Pinpoint the cell where the given text exists, returning its [X, Y] midpoint coordinate. 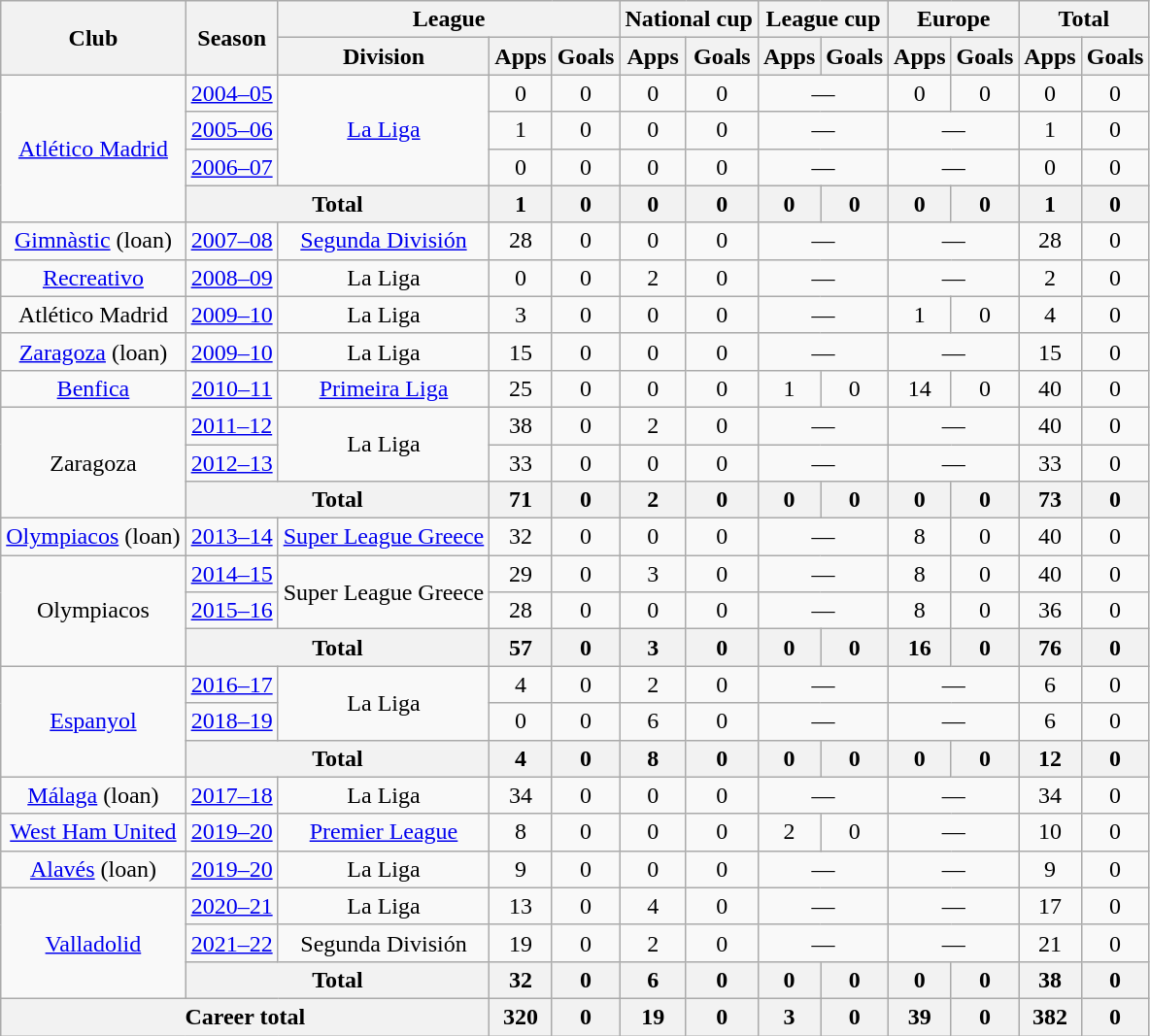
2005–06 [231, 130]
Recreativo [93, 278]
39 [920, 1017]
2015–16 [231, 611]
36 [1050, 611]
13 [521, 906]
Málaga (loan) [93, 795]
Benfica [93, 388]
Europe [954, 19]
Olympiacos [93, 611]
2011–12 [231, 425]
2010–11 [231, 388]
16 [920, 648]
73 [1050, 500]
2016–17 [231, 685]
14 [920, 388]
21 [1050, 943]
12 [1050, 758]
382 [1050, 1017]
2017–18 [231, 795]
2007–08 [231, 241]
320 [521, 1017]
2006–07 [231, 167]
League [449, 19]
71 [521, 500]
Zaragoza [93, 462]
25 [521, 388]
Espanyol [93, 721]
Gimnàstic (loan) [93, 241]
2012–13 [231, 463]
29 [521, 574]
Alavés (loan) [93, 869]
2014–15 [231, 574]
Primeira Liga [384, 388]
Division [384, 56]
Premier League [384, 832]
2013–14 [231, 537]
2004–05 [231, 93]
2020–21 [231, 906]
Zaragoza (loan) [93, 351]
2021–22 [231, 943]
Valladolid [93, 943]
17 [1050, 906]
West Ham United [93, 832]
League cup [823, 19]
57 [521, 648]
Olympiacos (loan) [93, 537]
National cup [689, 19]
Career total [245, 1017]
Club [93, 38]
2008–09 [231, 278]
76 [1050, 648]
Season [231, 38]
10 [1050, 832]
2018–19 [231, 721]
